Capture the cell that displays the provided text and extract its [x, y] central coordinate. 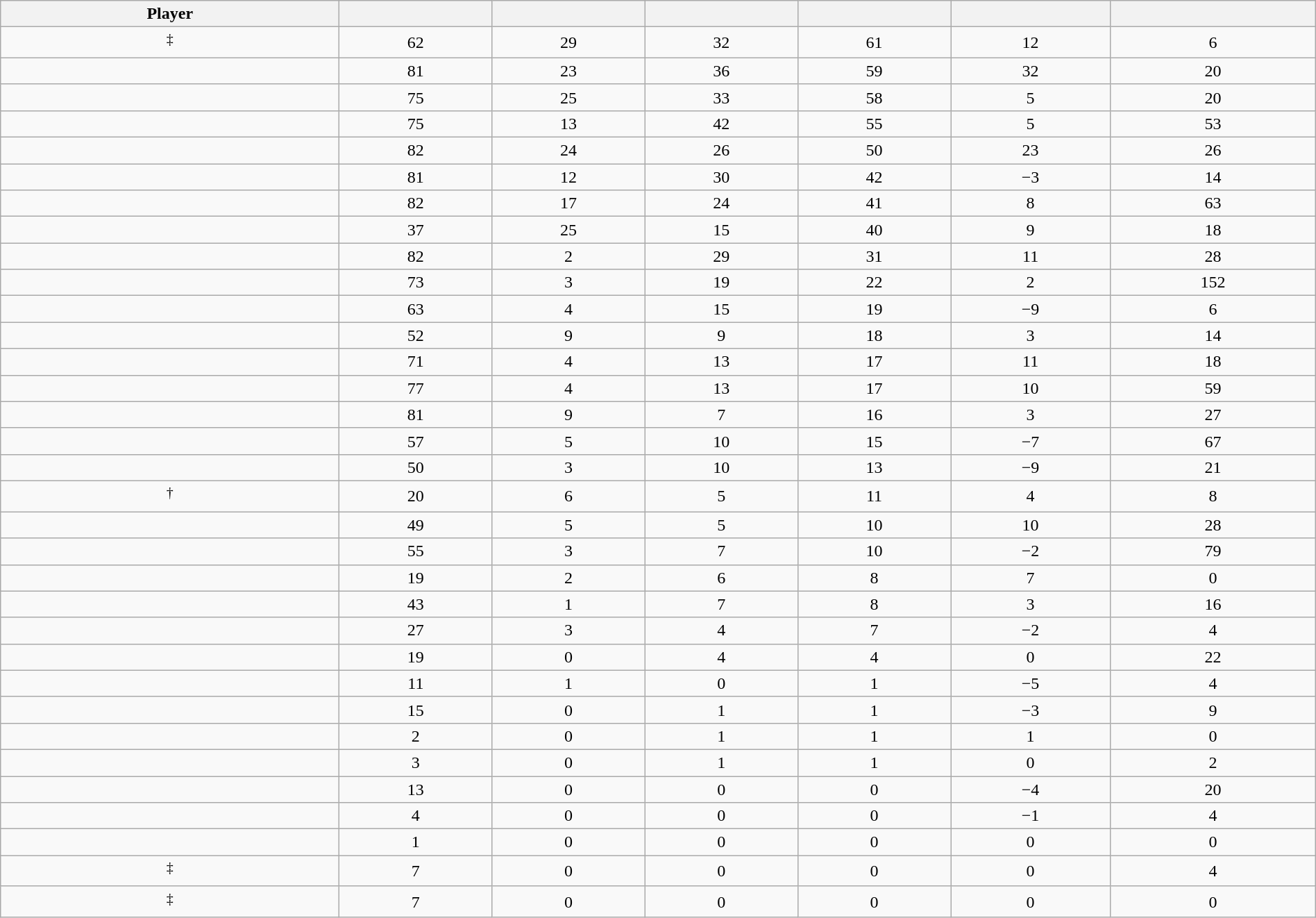
21 [1213, 467]
31 [874, 256]
37 [416, 230]
52 [416, 335]
79 [1213, 551]
30 [721, 177]
† [170, 496]
71 [416, 362]
−5 [1031, 683]
Player [170, 14]
−1 [1031, 816]
62 [416, 43]
53 [1213, 124]
−4 [1031, 790]
152 [1213, 283]
49 [416, 525]
57 [416, 441]
33 [721, 97]
77 [416, 388]
36 [721, 71]
58 [874, 97]
67 [1213, 441]
73 [416, 283]
−7 [1031, 441]
41 [874, 203]
61 [874, 43]
43 [416, 604]
40 [874, 230]
